Capture the cell that displays the provided text and extract its (x, y) central coordinate. 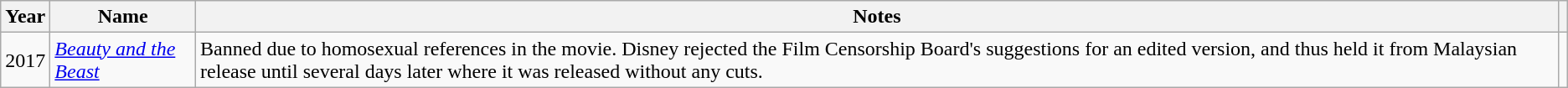
Notes (878, 17)
Name (123, 17)
2017 (25, 60)
Year (25, 17)
Beauty and the Beast (123, 60)
